Determine the (X, Y) coordinate at the center of the cell enclosing the given text.  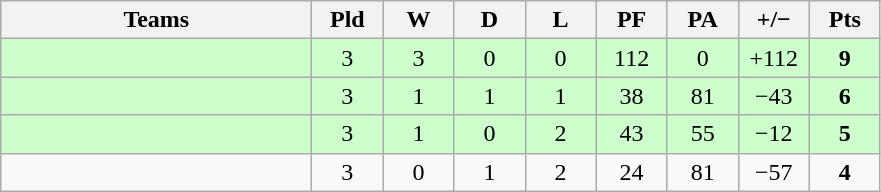
24 (632, 172)
D (490, 20)
W (418, 20)
38 (632, 96)
−57 (774, 172)
L (560, 20)
+112 (774, 58)
9 (844, 58)
PA (702, 20)
PF (632, 20)
43 (632, 134)
Pld (348, 20)
Pts (844, 20)
4 (844, 172)
+/− (774, 20)
−43 (774, 96)
−12 (774, 134)
112 (632, 58)
6 (844, 96)
55 (702, 134)
5 (844, 134)
Teams (156, 20)
